Capture the cell that displays the provided text and extract its [x, y] central coordinate. 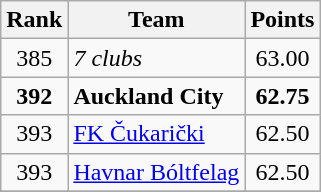
Points [282, 20]
Havnar Bóltfelag [156, 172]
62.75 [282, 96]
FK Čukarički [156, 134]
Rank [34, 20]
Team [156, 20]
Auckland City [156, 96]
392 [34, 96]
7 clubs [156, 58]
385 [34, 58]
63.00 [282, 58]
